Detect which cell encompasses the target text, then output its [X, Y] center coordinate. 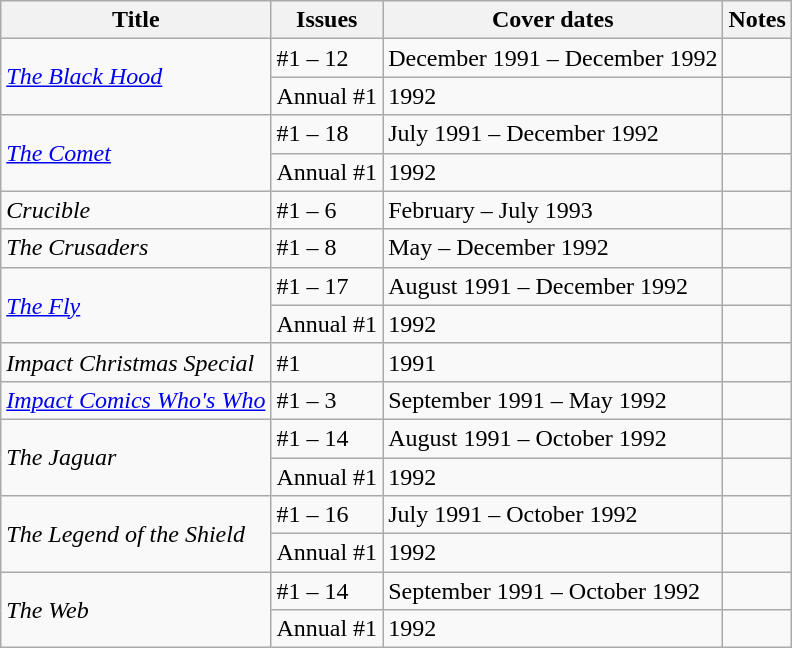
August 1991 – December 1992 [553, 286]
The Web [136, 610]
September 1991 – October 1992 [553, 591]
Impact Comics Who's Who [136, 400]
Title [136, 20]
September 1991 – May 1992 [553, 400]
#1 [327, 362]
Issues [327, 20]
The Black Hood [136, 77]
#1 – 3 [327, 400]
December 1991 – December 1992 [553, 58]
Crucible [136, 210]
July 1991 – October 1992 [553, 515]
The Jaguar [136, 457]
1991 [553, 362]
The Comet [136, 153]
May – December 1992 [553, 248]
#1 – 18 [327, 134]
Cover dates [553, 20]
#1 – 6 [327, 210]
Notes [757, 20]
#1 – 12 [327, 58]
February – July 1993 [553, 210]
#1 – 17 [327, 286]
The Fly [136, 305]
Impact Christmas Special [136, 362]
August 1991 – October 1992 [553, 438]
The Crusaders [136, 248]
July 1991 – December 1992 [553, 134]
#1 – 8 [327, 248]
The Legend of the Shield [136, 534]
#1 – 16 [327, 515]
